Capture the cell that displays the provided text and extract its (X, Y) central coordinate. 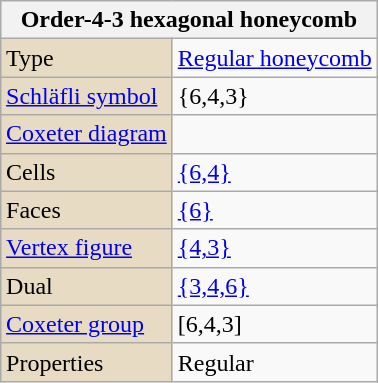
[6,4,3] (274, 324)
Faces (87, 210)
Regular (274, 362)
Type (87, 58)
{6,4} (274, 172)
Order-4-3 hexagonal honeycomb (190, 20)
{3,4,6} (274, 286)
Schläfli symbol (87, 96)
Properties (87, 362)
Coxeter diagram (87, 134)
Dual (87, 286)
Cells (87, 172)
{6,4,3} (274, 96)
Coxeter group (87, 324)
{4,3} (274, 248)
Vertex figure (87, 248)
{6} (274, 210)
Regular honeycomb (274, 58)
